Capture the cell that displays the provided text and extract its [x, y] central coordinate. 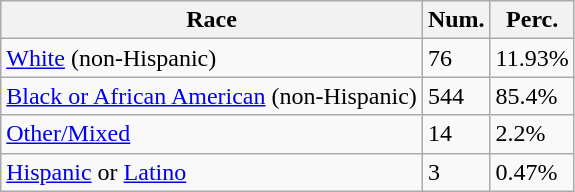
Other/Mixed [212, 134]
3 [456, 172]
Hispanic or Latino [212, 172]
Race [212, 20]
76 [456, 58]
Black or African American (non-Hispanic) [212, 96]
White (non-Hispanic) [212, 58]
544 [456, 96]
14 [456, 134]
0.47% [532, 172]
2.2% [532, 134]
Perc. [532, 20]
85.4% [532, 96]
Num. [456, 20]
11.93% [532, 58]
